Return [X, Y] of the center of cell containing provided text 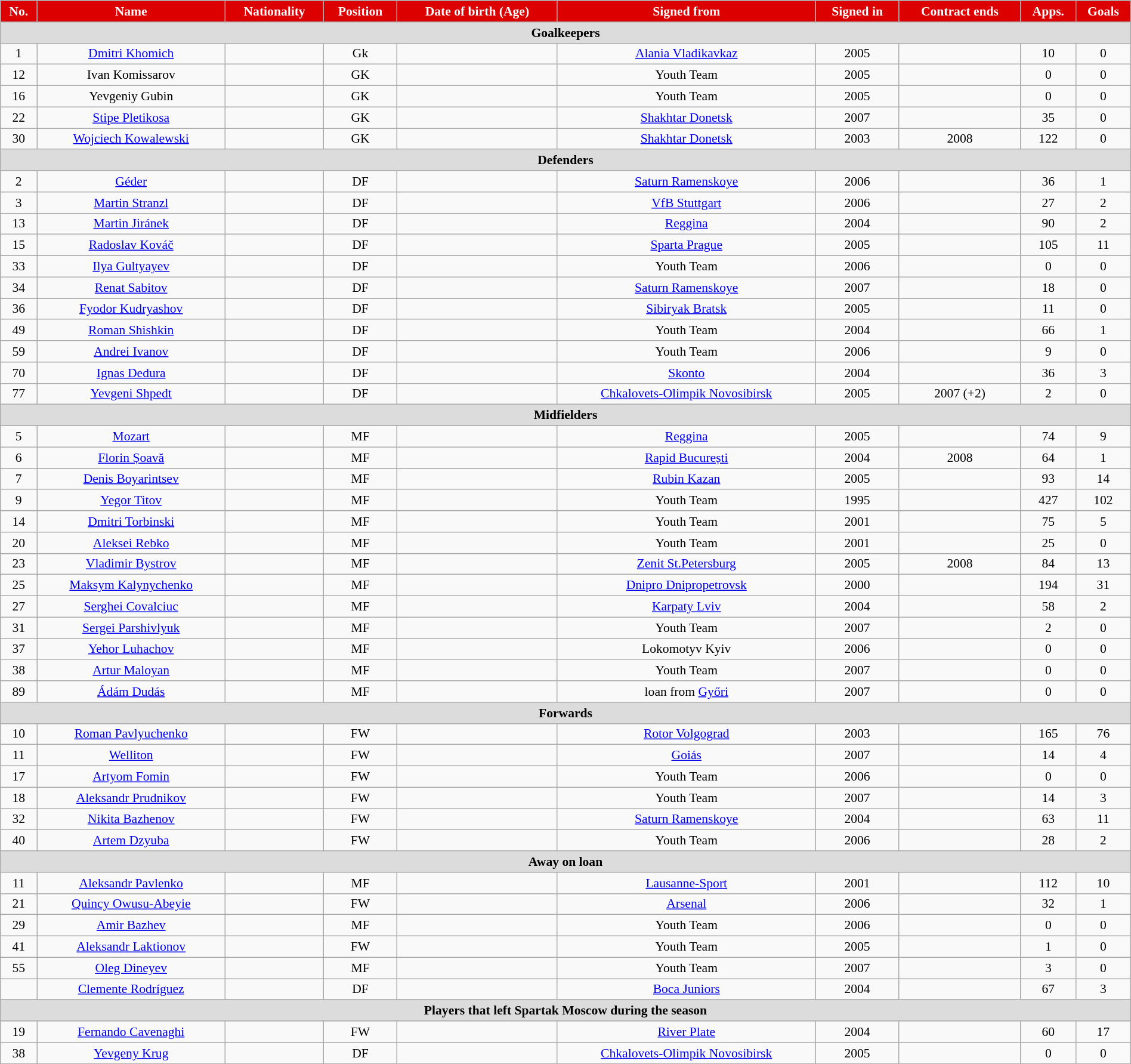
Quincy Owusu-Abeyie [131, 904]
2007 (+2) [960, 394]
Yevgeny Krug [131, 1053]
Aleksandr Laktionov [131, 947]
7 [19, 479]
Ilya Gultyayev [131, 267]
22 [19, 118]
Artyom Fomin [131, 777]
74 [1049, 437]
Dmitri Torbinski [131, 522]
Welliton [131, 755]
194 [1049, 585]
Mozart [131, 437]
58 [1049, 607]
30 [19, 139]
19 [19, 1032]
40 [19, 841]
Stipe Pletikosa [131, 118]
Martin Stranzl [131, 203]
102 [1104, 501]
21 [19, 904]
Nationality [274, 11]
Goiás [686, 755]
12 [19, 75]
Karpaty Lviv [686, 607]
Serghei Covalciuc [131, 607]
Martin Jiránek [131, 224]
Zenit St.Petersburg [686, 564]
Nikita Bazhenov [131, 819]
Géder [131, 181]
Aleksandr Pavlenko [131, 883]
Aleksandr Prudnikov [131, 798]
Goals [1104, 11]
Rotor Volgograd [686, 734]
Skonto [686, 373]
Lokomotyv Kyiv [686, 649]
loan from Győri [686, 692]
Alania Vladikavkaz [686, 54]
Ignas Dedura [131, 373]
Yevgeniy Gubin [131, 97]
165 [1049, 734]
34 [19, 288]
Dmitri Khomich [131, 54]
67 [1049, 989]
Players that left Spartak Moscow during the season [565, 1011]
Florin Șoavă [131, 458]
Sibiryak Bratsk [686, 309]
90 [1049, 224]
VfB Stuttgart [686, 203]
76 [1104, 734]
Boca Juniors [686, 989]
6 [19, 458]
77 [19, 394]
Denis Boyarintsev [131, 479]
Away on loan [565, 862]
Apps. [1049, 11]
Fernando Cavenaghi [131, 1032]
Radoslav Kováč [131, 245]
Clemente Rodríguez [131, 989]
Lausanne-Sport [686, 883]
Contract ends [960, 11]
Sparta Prague [686, 245]
84 [1049, 564]
4 [1104, 755]
No. [19, 11]
93 [1049, 479]
28 [1049, 841]
Midfielders [565, 415]
105 [1049, 245]
River Plate [686, 1032]
Andrei Ivanov [131, 351]
Oleg Dineyev [131, 968]
37 [19, 649]
Ádám Dudás [131, 692]
35 [1049, 118]
Position [360, 11]
Amir Bazhev [131, 926]
41 [19, 947]
112 [1049, 883]
1995 [857, 501]
Rubin Kazan [686, 479]
Arsenal [686, 904]
Gk [360, 54]
15 [19, 245]
Forwards [565, 713]
Artem Dzyuba [131, 841]
Vladimir Bystrov [131, 564]
29 [19, 926]
Fyodor Kudryashov [131, 309]
Name [131, 11]
Goalkeepers [565, 33]
Renat Sabitov [131, 288]
75 [1049, 522]
Roman Pavlyuchenko [131, 734]
122 [1049, 139]
Yehor Luhachov [131, 649]
2000 [857, 585]
Aleksei Rebko [131, 543]
16 [19, 97]
60 [1049, 1032]
55 [19, 968]
Wojciech Kowalewski [131, 139]
Date of birth (Age) [477, 11]
Artur Maloyan [131, 671]
33 [19, 267]
Defenders [565, 161]
70 [19, 373]
Maksym Kalynychenko [131, 585]
89 [19, 692]
Yevgeni Shpedt [131, 394]
64 [1049, 458]
Yegor Titov [131, 501]
Signed in [857, 11]
Signed from [686, 11]
Ivan Komissarov [131, 75]
20 [19, 543]
427 [1049, 501]
Sergei Parshivlyuk [131, 628]
49 [19, 331]
59 [19, 351]
Rapid București [686, 458]
Dnipro Dnipropetrovsk [686, 585]
23 [19, 564]
Roman Shishkin [131, 331]
66 [1049, 331]
63 [1049, 819]
